Identify which cell holds the provided text, then report its [x, y] central coordinate. 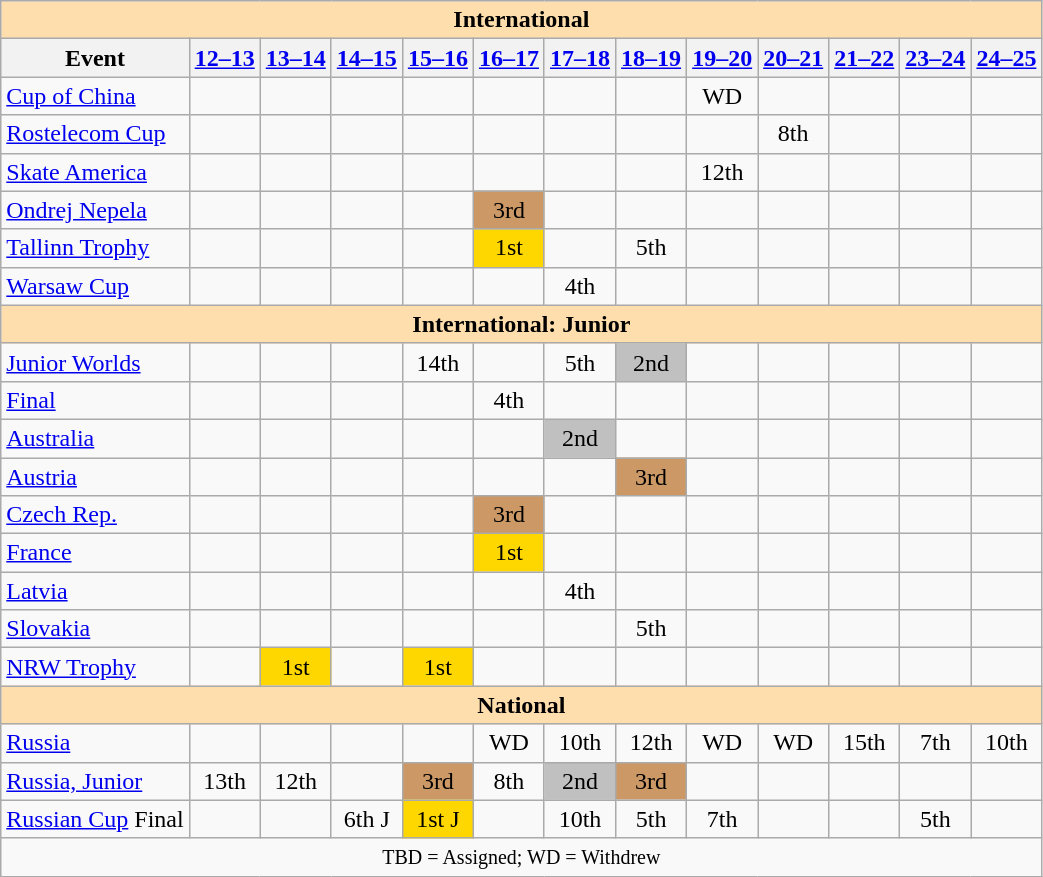
NRW Trophy [95, 667]
13–14 [296, 58]
Final [95, 400]
23–24 [936, 58]
19–20 [722, 58]
Czech Rep. [95, 515]
France [95, 553]
Tallinn Trophy [95, 248]
14th [438, 362]
18–19 [652, 58]
TBD = Assigned; WD = Withdrew [522, 857]
24–25 [1006, 58]
International [522, 20]
Austria [95, 477]
Skate America [95, 172]
21–22 [864, 58]
Russia [95, 743]
National [522, 705]
Slovakia [95, 629]
13th [224, 781]
Cup of China [95, 96]
12–13 [224, 58]
International: Junior [522, 324]
Latvia [95, 591]
Australia [95, 438]
15–16 [438, 58]
Russian Cup Final [95, 819]
Warsaw Cup [95, 286]
Rostelecom Cup [95, 134]
Junior Worlds [95, 362]
17–18 [580, 58]
Ondrej Nepela [95, 210]
15th [864, 743]
20–21 [794, 58]
Event [95, 58]
16–17 [508, 58]
1st J [438, 819]
14–15 [366, 58]
Russia, Junior [95, 781]
6th J [366, 819]
